Extract the (X, Y) coordinate from the center of the cell holding the provided text.  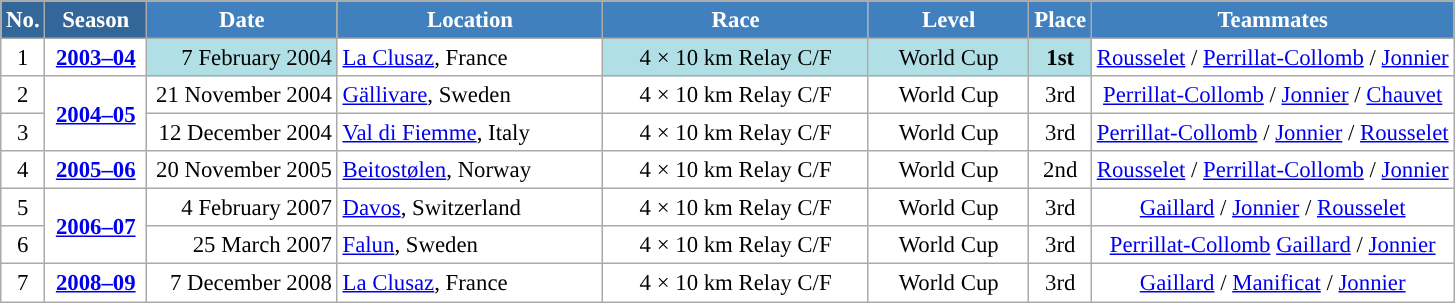
Perrillat-Collomb / Jonnier / Rousselet (1272, 133)
7 February 2004 (242, 58)
Level (948, 20)
Date (242, 20)
25 March 2007 (242, 245)
2 (23, 95)
Location (470, 20)
Place (1060, 20)
2008–09 (96, 283)
Gaillard / Manificat / Jonnier (1272, 283)
3 (23, 133)
No. (23, 20)
4 (23, 170)
Race (736, 20)
2003–04 (96, 58)
2nd (1060, 170)
Gällivare, Sweden (470, 95)
Gaillard / Jonnier / Rousselet (1272, 208)
Davos, Switzerland (470, 208)
2004–05 (96, 114)
Season (96, 20)
Teammates (1272, 20)
12 December 2004 (242, 133)
20 November 2005 (242, 170)
7 (23, 283)
5 (23, 208)
4 February 2007 (242, 208)
Val di Fiemme, Italy (470, 133)
6 (23, 245)
Perrillat-Collomb / Jonnier / Chauvet (1272, 95)
2005–06 (96, 170)
Falun, Sweden (470, 245)
1 (23, 58)
7 December 2008 (242, 283)
2006–07 (96, 226)
Perrillat-Collomb Gaillard / Jonnier (1272, 245)
Beitostølen, Norway (470, 170)
1st (1060, 58)
21 November 2004 (242, 95)
